Return (x, y) of the center of cell containing provided text 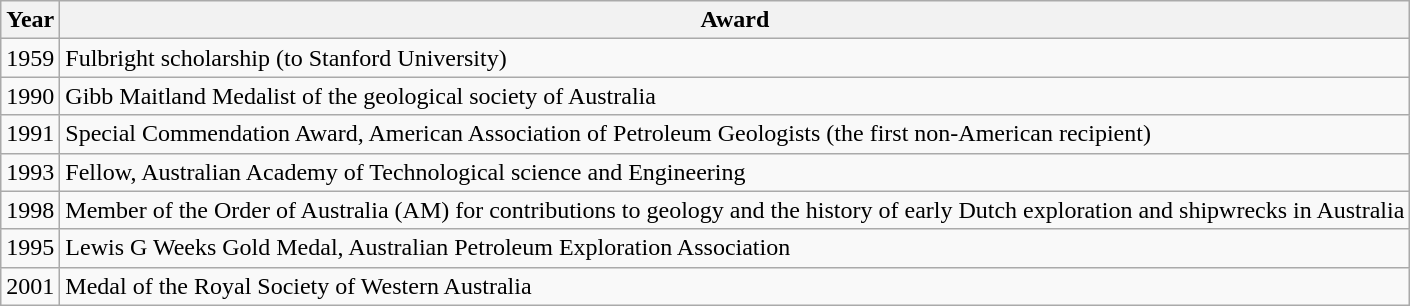
Lewis G Weeks Gold Medal, Australian Petroleum Exploration Association (735, 248)
Fellow, Australian Academy of Technological science and Engineering (735, 172)
1959 (30, 58)
1991 (30, 134)
1990 (30, 96)
Year (30, 20)
1995 (30, 248)
1993 (30, 172)
Award (735, 20)
Fulbright scholarship (to Stanford University) (735, 58)
1998 (30, 210)
2001 (30, 286)
Gibb Maitland Medalist of the geological society of Australia (735, 96)
Medal of the Royal Society of Western Australia (735, 286)
Special Commendation Award, American Association of Petroleum Geologists (the first non-American recipient) (735, 134)
Member of the Order of Australia (AM) for contributions to geology and the history of early Dutch exploration and shipwrecks in Australia (735, 210)
